Locate the cell with the specified text and output its [X, Y] center coordinate. 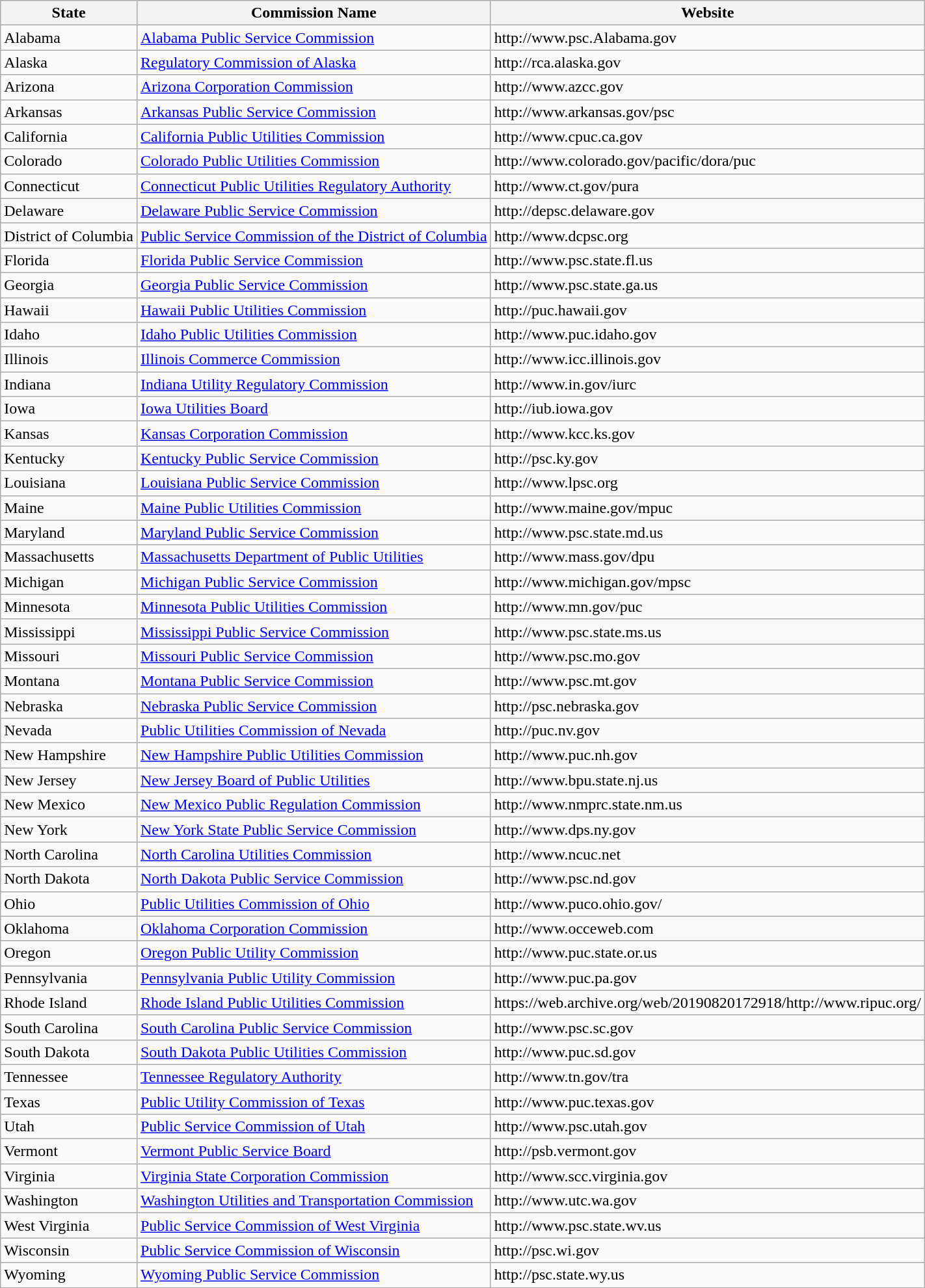
Louisiana Public Service Commission [314, 483]
Wyoming [69, 1275]
http://www.puco.ohio.gov/ [708, 904]
Regulatory Commission of Alaska [314, 62]
Arkansas [69, 112]
Minnesota Public Utilities Commission [314, 607]
North Dakota [69, 879]
Tennessee Regulatory Authority [314, 1077]
Washington [69, 1201]
Alabama Public Service Commission [314, 38]
http://www.puc.pa.gov [708, 978]
Kentucky Public Service Commission [314, 458]
Public Service Commission of West Virginia [314, 1226]
Alabama [69, 38]
New Mexico [69, 805]
Missouri Public Service Commission [314, 656]
http://www.in.gov/iurc [708, 384]
Connecticut Public Utilities Regulatory Authority [314, 186]
http://rca.alaska.gov [708, 62]
New Hampshire Public Utilities Commission [314, 756]
Pennsylvania [69, 978]
http://www.cpuc.ca.gov [708, 137]
Iowa Utilities Board [314, 409]
http://www.ncuc.net [708, 854]
http://www.michigan.gov/mpsc [708, 582]
Oregon Public Utility Commission [314, 953]
Florida Public Service Commission [314, 260]
http://www.psc.state.ga.us [708, 285]
Arizona Corporation Commission [314, 87]
Massachusetts [69, 557]
Missouri [69, 656]
Connecticut [69, 186]
South Carolina Public Service Commission [314, 1027]
https://web.archive.org/web/20190820172918/http://www.ripuc.org/ [708, 1003]
Delaware Public Service Commission [314, 211]
http://www.colorado.gov/pacific/dora/puc [708, 161]
http://www.azcc.gov [708, 87]
New Hampshire [69, 756]
Montana Public Service Commission [314, 681]
New Mexico Public Regulation Commission [314, 805]
http://www.tn.gov/tra [708, 1077]
Public Utilities Commission of Ohio [314, 904]
West Virginia [69, 1226]
Rhode Island [69, 1003]
Iowa [69, 409]
South Dakota Public Utilities Commission [314, 1052]
http://www.puc.idaho.gov [708, 335]
Maine Public Utilities Commission [314, 508]
http://www.psc.state.ms.us [708, 631]
Maryland [69, 532]
http://www.dps.ny.gov [708, 830]
Public Utilities Commission of Nevada [314, 731]
http://www.psc.utah.gov [708, 1127]
District of Columbia [69, 235]
http://www.psc.mo.gov [708, 656]
South Dakota [69, 1052]
http://www.icc.illinois.gov [708, 360]
Kentucky [69, 458]
Vermont [69, 1151]
http://www.psc.Alabama.gov [708, 38]
Colorado [69, 161]
Michigan Public Service Commission [314, 582]
http://iub.iowa.gov [708, 409]
http://depsc.delaware.gov [708, 211]
Pennsylvania Public Utility Commission [314, 978]
Vermont Public Service Board [314, 1151]
http://www.kcc.ks.gov [708, 434]
Kansas Corporation Commission [314, 434]
Illinois [69, 360]
Public Utility Commission of Texas [314, 1102]
Mississippi Public Service Commission [314, 631]
Arkansas Public Service Commission [314, 112]
http://puc.hawaii.gov [708, 310]
Montana [69, 681]
North Carolina [69, 854]
Website [708, 13]
http://puc.nv.gov [708, 731]
Nevada [69, 731]
Commission Name [314, 13]
Virginia State Corporation Commission [314, 1176]
Indiana [69, 384]
Ohio [69, 904]
Wisconsin [69, 1250]
Indiana Utility Regulatory Commission [314, 384]
Maryland Public Service Commission [314, 532]
http://www.psc.state.wv.us [708, 1226]
South Carolina [69, 1027]
North Carolina Utilities Commission [314, 854]
http://www.puc.texas.gov [708, 1102]
Colorado Public Utilities Commission [314, 161]
Massachusetts Department of Public Utilities [314, 557]
http://www.psc.mt.gov [708, 681]
Hawaii Public Utilities Commission [314, 310]
http://psc.ky.gov [708, 458]
Public Service Commission of Wisconsin [314, 1250]
http://www.puc.state.or.us [708, 953]
Oklahoma Corporation Commission [314, 928]
http://www.dcpsc.org [708, 235]
Mississippi [69, 631]
Illinois Commerce Commission [314, 360]
New Jersey [69, 780]
Georgia Public Service Commission [314, 285]
Georgia [69, 285]
http://www.bpu.state.nj.us [708, 780]
State [69, 13]
http://www.psc.state.fl.us [708, 260]
http://www.scc.virginia.gov [708, 1176]
Hawaii [69, 310]
Alaska [69, 62]
Washington Utilities and Transportation Commission [314, 1201]
Minnesota [69, 607]
http://www.psc.state.md.us [708, 532]
http://psc.nebraska.gov [708, 705]
Louisiana [69, 483]
Arizona [69, 87]
http://www.ct.gov/pura [708, 186]
Tennessee [69, 1077]
Utah [69, 1127]
Delaware [69, 211]
California Public Utilities Commission [314, 137]
Public Service Commission of Utah [314, 1127]
http://www.utc.wa.gov [708, 1201]
http://www.psc.nd.gov [708, 879]
Rhode Island Public Utilities Commission [314, 1003]
http://www.puc.sd.gov [708, 1052]
http://www.psc.sc.gov [708, 1027]
Nebraska [69, 705]
http://www.mn.gov/puc [708, 607]
Public Service Commission of the District of Columbia [314, 235]
Maine [69, 508]
California [69, 137]
Wyoming Public Service Commission [314, 1275]
New York [69, 830]
http://psc.wi.gov [708, 1250]
Kansas [69, 434]
New Jersey Board of Public Utilities [314, 780]
http://www.puc.nh.gov [708, 756]
Idaho [69, 335]
http://www.lpsc.org [708, 483]
Michigan [69, 582]
http://www.nmprc.state.nm.us [708, 805]
http://www.maine.gov/mpuc [708, 508]
http://psc.state.wy.us [708, 1275]
New York State Public Service Commission [314, 830]
Nebraska Public Service Commission [314, 705]
Idaho Public Utilities Commission [314, 335]
http://www.arkansas.gov/psc [708, 112]
http://psb.vermont.gov [708, 1151]
Oregon [69, 953]
Oklahoma [69, 928]
Virginia [69, 1176]
http://www.mass.gov/dpu [708, 557]
North Dakota Public Service Commission [314, 879]
http://www.occeweb.com [708, 928]
Florida [69, 260]
Texas [69, 1102]
